Provide the [x, y] coordinate of the cell's center where the given text is located.  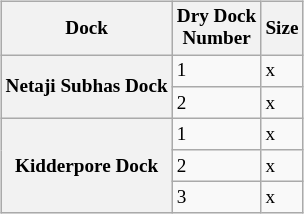
Kidderpore Dock [86, 166]
Dry DockNumber [216, 28]
Netaji Subhas Dock [86, 86]
3 [216, 198]
Size [282, 28]
Dock [86, 28]
